Return (x, y) of the center of cell containing provided text 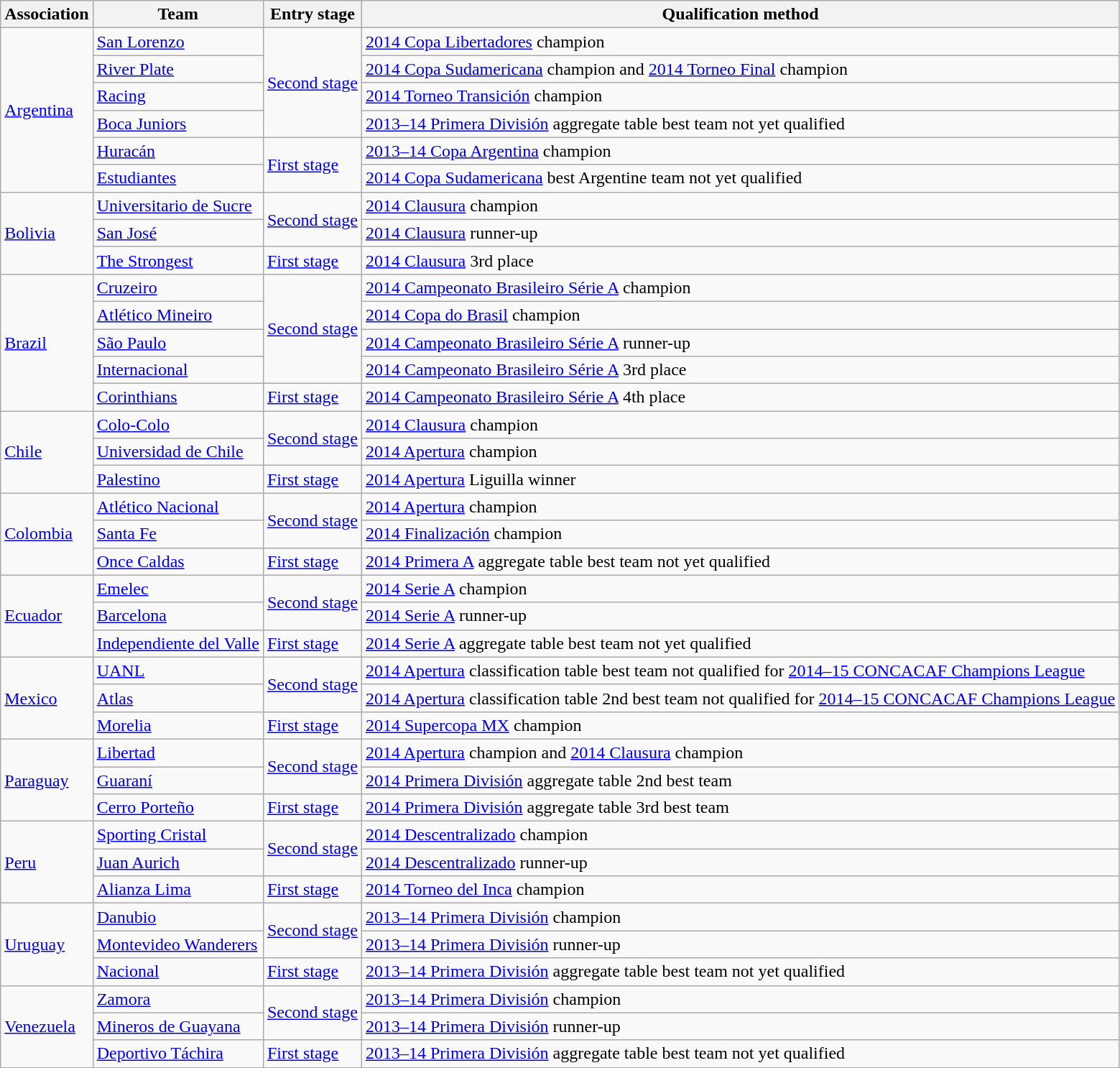
Emelec (178, 589)
Libertad (178, 752)
Sporting Cristal (178, 835)
Cerro Porteño (178, 808)
San José (178, 233)
Universidad de Chile (178, 452)
Uruguay (47, 944)
Argentina (47, 110)
UANL (178, 671)
Paraguay (47, 780)
Morelia (178, 725)
2014 Campeonato Brasileiro Série A 4th place (740, 397)
Nacional (178, 972)
Danubio (178, 917)
2014 Serie A runner-up (740, 616)
Barcelona (178, 616)
Juan Aurich (178, 862)
Qualification method (740, 14)
The Strongest (178, 260)
Atlético Mineiro (178, 315)
2014 Copa Sudamericana best Argentine team not yet qualified (740, 178)
Huracán (178, 151)
Colo-Colo (178, 425)
Team (178, 14)
Venezuela (47, 1026)
Universitario de Sucre (178, 206)
2014 Primera A aggregate table best team not yet qualified (740, 561)
Montevideo Wanderers (178, 944)
2014 Apertura classification table best team not qualified for 2014–15 CONCACAF Champions League (740, 671)
Mexico (47, 698)
Atlas (178, 698)
2014 Campeonato Brasileiro Série A 3rd place (740, 370)
Bolivia (47, 233)
San Lorenzo (178, 42)
2013–14 Copa Argentina champion (740, 151)
Boca Juniors (178, 124)
2014 Campeonato Brasileiro Série A runner-up (740, 343)
2014 Apertura classification table 2nd best team not qualified for 2014–15 CONCACAF Champions League (740, 698)
Racing (178, 96)
Entry stage (312, 14)
Brazil (47, 342)
River Plate (178, 69)
2014 Primera División aggregate table 2nd best team (740, 780)
2014 Copa Libertadores champion (740, 42)
Zamora (178, 999)
Deportivo Táchira (178, 1054)
Colombia (47, 534)
2014 Apertura champion and 2014 Clausura champion (740, 752)
Association (47, 14)
Mineros de Guayana (178, 1026)
2014 Descentralizado champion (740, 835)
2014 Clausura runner-up (740, 233)
Chile (47, 452)
Ecuador (47, 616)
2014 Descentralizado runner-up (740, 862)
2014 Serie A champion (740, 589)
2014 Finalización champion (740, 534)
2014 Copa do Brasil champion (740, 315)
Corinthians (178, 397)
Palestino (178, 479)
Peru (47, 862)
Atlético Nacional (178, 507)
2014 Supercopa MX champion (740, 725)
2014 Torneo del Inca champion (740, 890)
Once Caldas (178, 561)
2014 Clausura 3rd place (740, 260)
2014 Campeonato Brasileiro Série A champion (740, 287)
Internacional (178, 370)
2014 Torneo Transición champion (740, 96)
Guaraní (178, 780)
2014 Serie A aggregate table best team not yet qualified (740, 643)
Cruzeiro (178, 287)
2014 Primera División aggregate table 3rd best team (740, 808)
São Paulo (178, 343)
2014 Copa Sudamericana champion and 2014 Torneo Final champion (740, 69)
Estudiantes (178, 178)
2014 Apertura Liguilla winner (740, 479)
Alianza Lima (178, 890)
Independiente del Valle (178, 643)
Santa Fe (178, 534)
